Scan for the cell matching the given text and deliver its (x, y) coordinate at center. 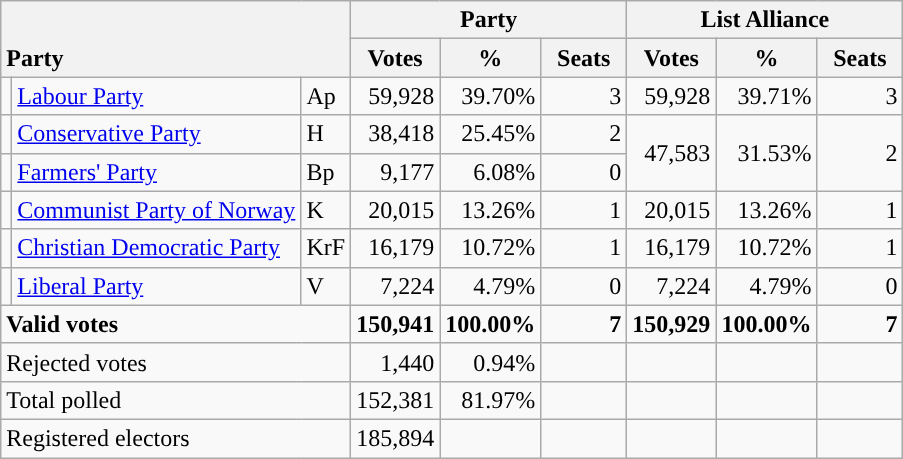
6.08% (490, 172)
Bp (326, 172)
List Alliance (765, 20)
KrF (326, 248)
Total polled (176, 400)
150,941 (396, 324)
185,894 (396, 438)
Communist Party of Norway (156, 210)
Labour Party (156, 96)
Registered electors (176, 438)
Conservative Party (156, 134)
V (326, 286)
0.94% (490, 362)
Rejected votes (176, 362)
Christian Democratic Party (156, 248)
Liberal Party (156, 286)
1,440 (396, 362)
150,929 (672, 324)
Ap (326, 96)
31.53% (766, 153)
47,583 (672, 153)
H (326, 134)
Valid votes (176, 324)
Farmers' Party (156, 172)
25.45% (490, 134)
K (326, 210)
39.70% (490, 96)
38,418 (396, 134)
39.71% (766, 96)
9,177 (396, 172)
152,381 (396, 400)
81.97% (490, 400)
